Identify which cell holds the provided text, then report its [x, y] central coordinate. 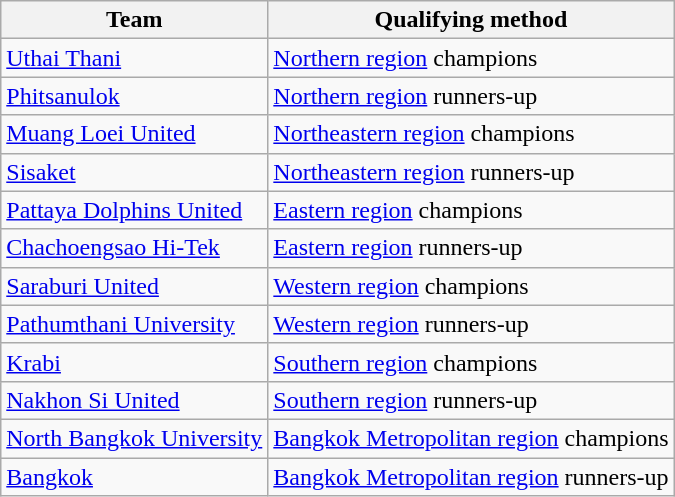
Chachoengsao Hi-Tek [134, 248]
Sisaket [134, 172]
Northern region champions [471, 58]
Southern region champions [471, 362]
Bangkok [134, 477]
Bangkok Metropolitan region runners-up [471, 477]
Eastern region runners-up [471, 248]
Team [134, 20]
Western region runners-up [471, 324]
Muang Loei United [134, 134]
Bangkok Metropolitan region champions [471, 438]
Nakhon Si United [134, 400]
North Bangkok University [134, 438]
Uthai Thani [134, 58]
Northern region runners-up [471, 96]
Western region champions [471, 286]
Eastern region champions [471, 210]
Northeastern region runners-up [471, 172]
Pattaya Dolphins United [134, 210]
Phitsanulok [134, 96]
Krabi [134, 362]
Pathumthani University [134, 324]
Northeastern region champions [471, 134]
Qualifying method [471, 20]
Southern region runners-up [471, 400]
Saraburi United [134, 286]
